Scan for the cell matching the given text and deliver its (x, y) coordinate at center. 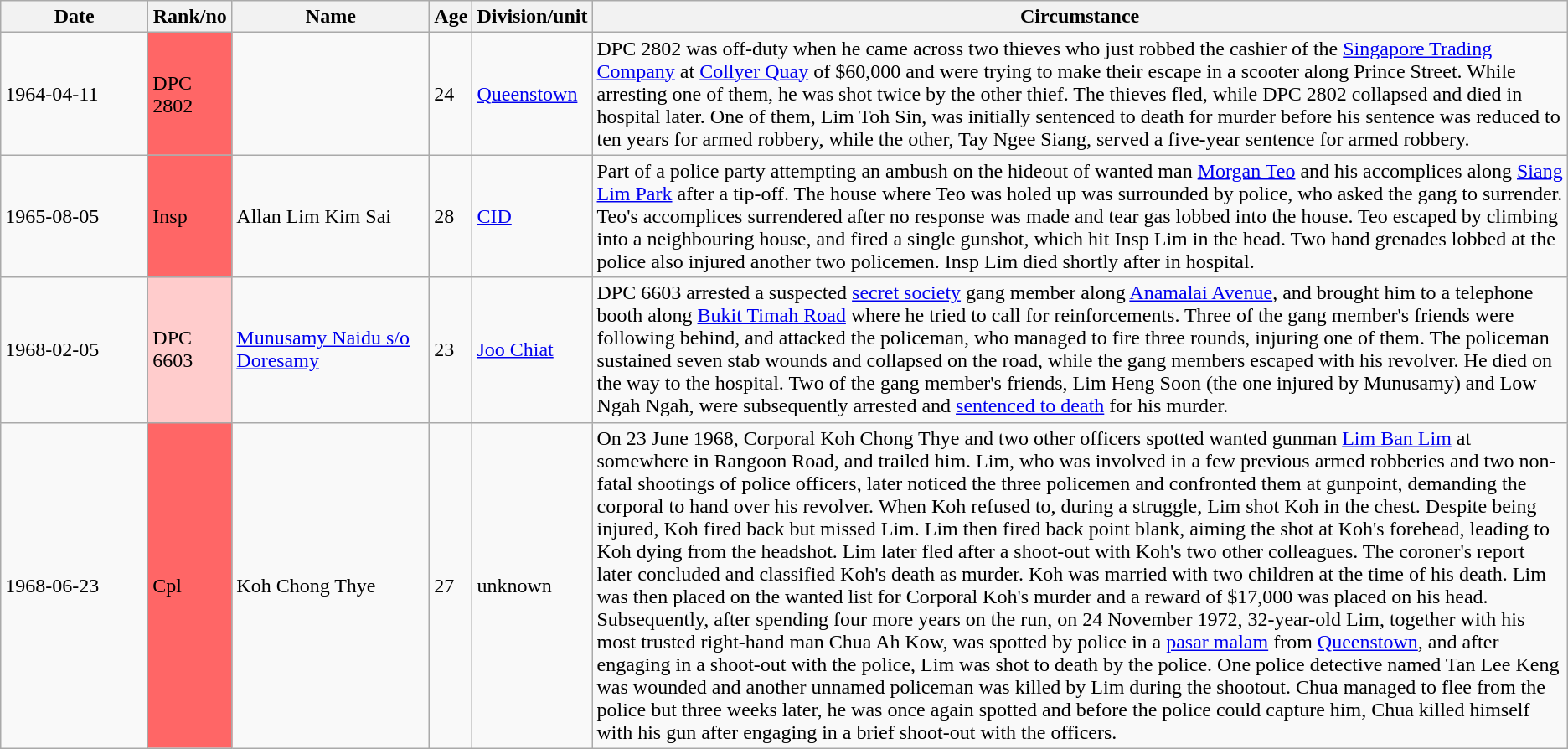
Circumstance (1080, 17)
27 (451, 585)
CID (533, 216)
Koh Chong Thye (331, 585)
Queenstown (533, 94)
Cpl (190, 585)
unknown (533, 585)
Munusamy Naidu s/o Doresamy (331, 350)
24 (451, 94)
Division/unit (533, 17)
Name (331, 17)
1965-08-05 (75, 216)
23 (451, 350)
DPC 6603 (190, 350)
Joo Chiat (533, 350)
28 (451, 216)
Age (451, 17)
Insp (190, 216)
Date (75, 17)
1968-06-23 (75, 585)
1964-04-11 (75, 94)
Rank/no (190, 17)
DPC 2802 (190, 94)
Allan Lim Kim Sai (331, 216)
1968-02-05 (75, 350)
